Pinpoint the cell where the given text exists, returning its (X, Y) midpoint coordinate. 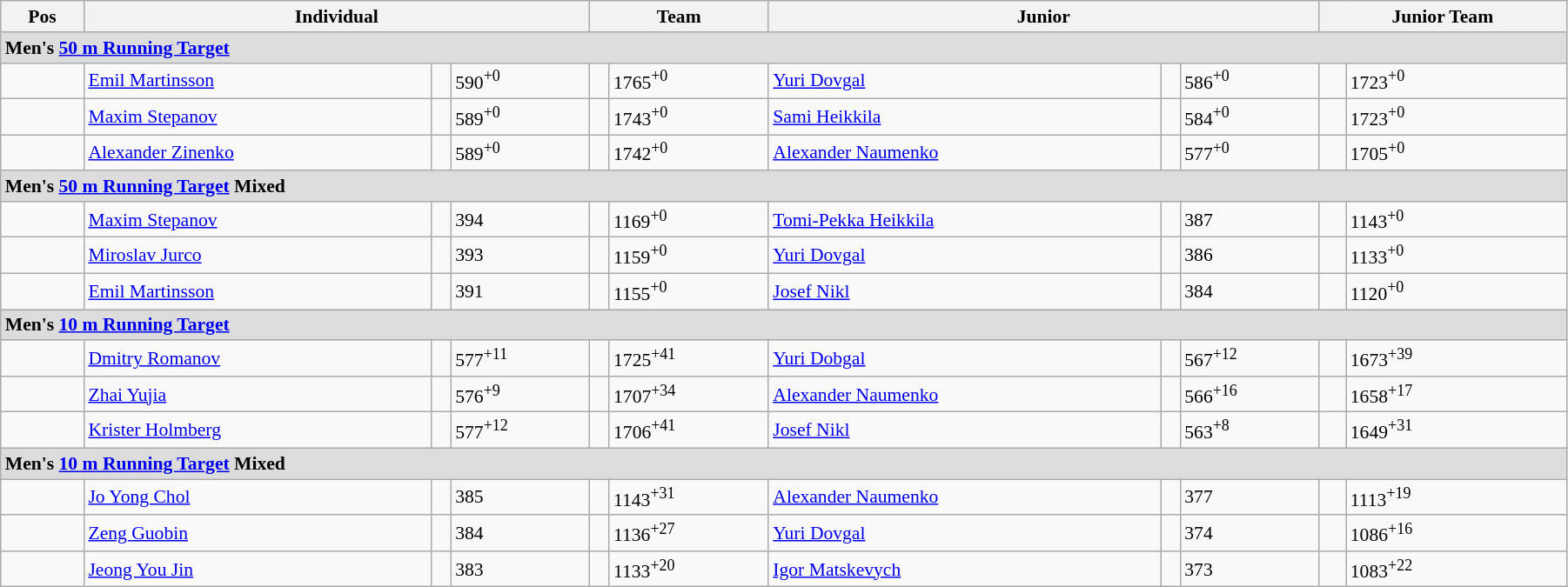
1143+0 (1457, 219)
1765+0 (689, 80)
566+16 (1250, 395)
586+0 (1250, 80)
Dmitry Romanov (258, 358)
577+12 (520, 430)
Tomi-Pekka Heikkila (964, 219)
1725+41 (689, 358)
1705+0 (1457, 153)
1120+0 (1457, 292)
577+0 (1250, 153)
1133+0 (1457, 256)
1673+39 (1457, 358)
577+11 (520, 358)
Miroslav Jurco (258, 256)
Pos (43, 17)
1743+0 (689, 117)
584+0 (1250, 117)
1169+0 (689, 219)
Zeng Guobin (258, 532)
393 (520, 256)
Alexander Zinenko (258, 153)
394 (520, 219)
Jo Yong Chol (258, 497)
1083+22 (1457, 569)
Junior Team (1443, 17)
391 (520, 292)
1143+31 (689, 497)
377 (1250, 497)
Yuri Dobgal (964, 358)
Men's 10 m Running Target (784, 325)
1155+0 (689, 292)
1742+0 (689, 153)
385 (520, 497)
1133+20 (689, 569)
Individual (336, 17)
1113+19 (1457, 497)
Sami Heikkila (964, 117)
374 (1250, 532)
387 (1250, 219)
Igor Matskevych (964, 569)
373 (1250, 569)
1707+34 (689, 395)
1706+41 (689, 430)
1649+31 (1457, 430)
1136+27 (689, 532)
1159+0 (689, 256)
Zhai Yujia (258, 395)
1658+17 (1457, 395)
590+0 (520, 80)
Junior (1043, 17)
Team (679, 17)
567+12 (1250, 358)
Men's 10 m Running Target Mixed (784, 464)
Men's 50 m Running Target Mixed (784, 186)
563+8 (1250, 430)
386 (1250, 256)
383 (520, 569)
Krister Holmberg (258, 430)
Jeong You Jin (258, 569)
Men's 50 m Running Target (784, 48)
1086+16 (1457, 532)
576+9 (520, 395)
